Detect which cell encompasses the target text, then output its [X, Y] center coordinate. 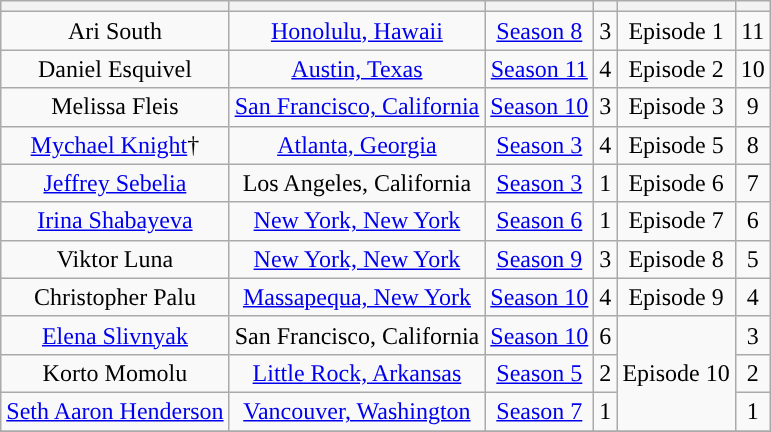
Jeffrey Sebelia [115, 183]
Episode 5 [676, 145]
Episode 10 [676, 373]
10 [752, 69]
Season 7 [540, 411]
Little Rock, Arkansas [357, 373]
8 [752, 145]
Daniel Esquivel [115, 69]
Irina Shabayeva [115, 221]
Los Angeles, California [357, 183]
Austin, Texas [357, 69]
Episode 1 [676, 31]
Melissa Fleis [115, 107]
5 [752, 259]
Episode 2 [676, 69]
Seth Aaron Henderson [115, 411]
Season 5 [540, 373]
Vancouver, Washington [357, 411]
Ari South [115, 31]
Episode 3 [676, 107]
Korto Momolu [115, 373]
Season 8 [540, 31]
Episode 6 [676, 183]
11 [752, 31]
Elena Slivnyak [115, 335]
9 [752, 107]
Viktor Luna [115, 259]
Honolulu, Hawaii [357, 31]
Episode 7 [676, 221]
Christopher Palu [115, 297]
Season 6 [540, 221]
Episode 9 [676, 297]
Massapequa, New York [357, 297]
Season 11 [540, 69]
Episode 8 [676, 259]
7 [752, 183]
Mychael Knight† [115, 145]
Atlanta, Georgia [357, 145]
Season 9 [540, 259]
